Search for the cell housing the specified text and yield its (x, y) center coordinate. 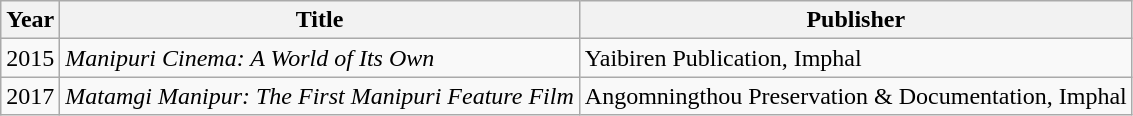
2017 (30, 96)
Yaibiren Publication, Imphal (856, 58)
Manipuri Cinema: A World of Its Own (320, 58)
Publisher (856, 20)
2015 (30, 58)
Title (320, 20)
Angomningthou Preservation & Documentation, Imphal (856, 96)
Year (30, 20)
Matamgi Manipur: The First Manipuri Feature Film (320, 96)
